Scan for the cell matching the given text and deliver its [X, Y] coordinate at center. 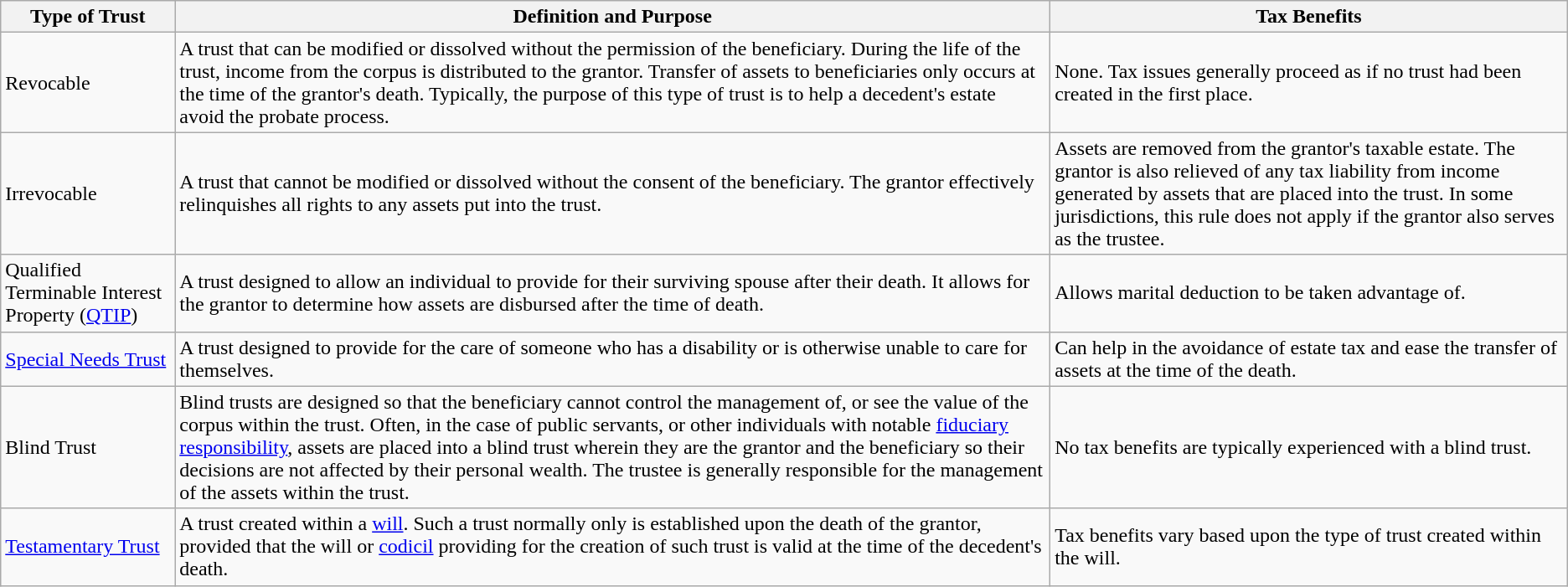
Blind Trust [88, 447]
Tax Benefits [1309, 17]
Definition and Purpose [613, 17]
Qualified Terminable Interest Property (QTIP) [88, 293]
A trust designed to provide for the care of someone who has a disability or is otherwise unable to care for themselves. [613, 358]
None. Tax issues generally proceed as if no trust had been created in the first place. [1309, 82]
Type of Trust [88, 17]
Special Needs Trust [88, 358]
No tax benefits are typically experienced with a blind trust. [1309, 447]
Allows marital deduction to be taken advantage of. [1309, 293]
Testamentary Trust [88, 547]
Irrevocable [88, 193]
Can help in the avoidance of estate tax and ease the transfer of assets at the time of the death. [1309, 358]
Tax benefits vary based upon the type of trust created within the will. [1309, 547]
Revocable [88, 82]
